Find where the given text appears and provide that cell's center as [x, y] coordinate. 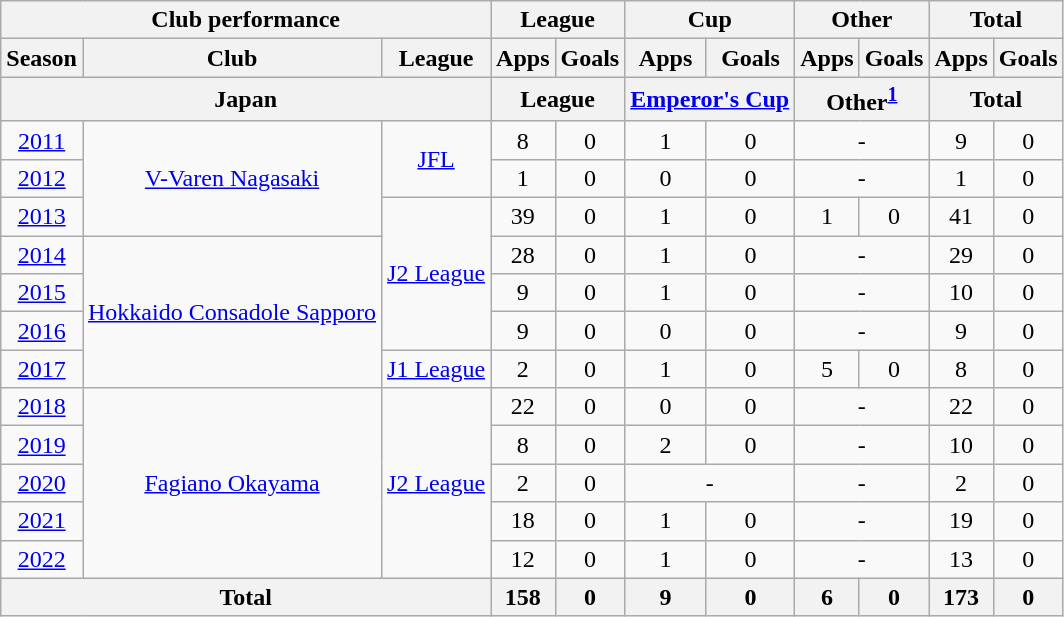
5 [827, 369]
JFL [436, 159]
13 [961, 559]
6 [827, 597]
Emperor's Cup [710, 100]
28 [523, 255]
2019 [42, 445]
Club performance [246, 20]
Other [862, 20]
18 [523, 521]
2022 [42, 559]
173 [961, 597]
2016 [42, 331]
2020 [42, 483]
Club [232, 58]
Season [42, 58]
2018 [42, 407]
2017 [42, 369]
2014 [42, 255]
Fagiano Okayama [232, 483]
Hokkaido Consadole Sapporo [232, 312]
V-Varen Nagasaki [232, 178]
39 [523, 217]
Other1 [862, 100]
Cup [710, 20]
2013 [42, 217]
Japan [246, 100]
2012 [42, 178]
2011 [42, 140]
12 [523, 559]
19 [961, 521]
2015 [42, 293]
158 [523, 597]
J1 League [436, 369]
29 [961, 255]
41 [961, 217]
2021 [42, 521]
